Scan for the cell matching the given text and deliver its (x, y) coordinate at center. 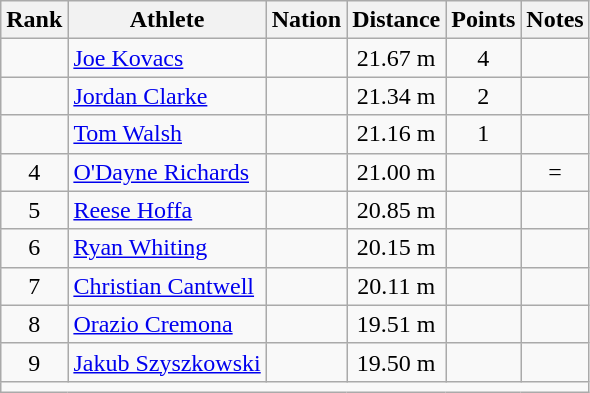
2 (484, 96)
O'Dayne Richards (167, 172)
Tom Walsh (167, 134)
Distance (396, 20)
1 (484, 134)
19.51 m (396, 324)
19.50 m (396, 362)
21.67 m (396, 58)
Christian Cantwell (167, 286)
20.11 m (396, 286)
Jordan Clarke (167, 96)
Nation (306, 20)
6 (34, 248)
Reese Hoffa (167, 210)
Notes (555, 20)
Rank (34, 20)
8 (34, 324)
5 (34, 210)
21.34 m (396, 96)
Jakub Szyszkowski (167, 362)
Joe Kovacs (167, 58)
= (555, 172)
20.85 m (396, 210)
21.16 m (396, 134)
9 (34, 362)
21.00 m (396, 172)
Points (484, 20)
Orazio Cremona (167, 324)
7 (34, 286)
20.15 m (396, 248)
Ryan Whiting (167, 248)
Athlete (167, 20)
